Output the (X, Y) coordinate of the center of the cell containing the given text.  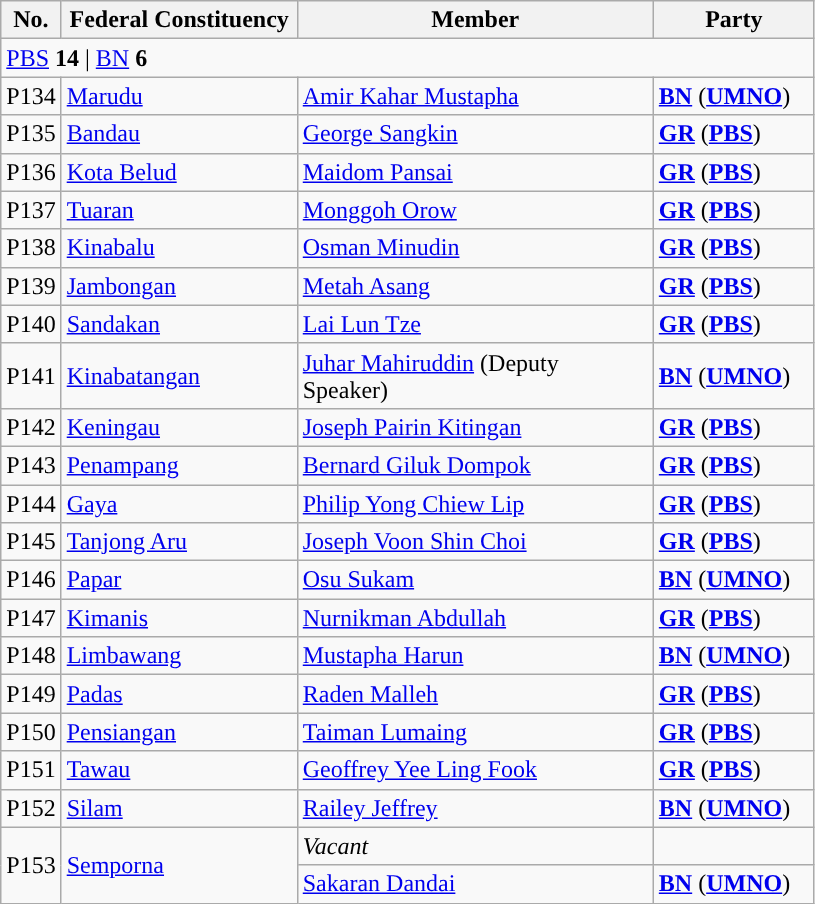
Bernard Giluk Dompok (475, 465)
Limbawang (179, 656)
P138 (31, 248)
Monggoh Orow (475, 210)
P145 (31, 542)
P134 (31, 96)
Sakaran Dandai (475, 884)
Silam (179, 808)
Philip Yong Chiew Lip (475, 503)
Railey Jeffrey (475, 808)
Metah Asang (475, 286)
P143 (31, 465)
P137 (31, 210)
Vacant (475, 846)
Raden Malleh (475, 694)
Jambongan (179, 286)
Geoffrey Yee Ling Fook (475, 770)
Penampang (179, 465)
Marudu (179, 96)
Kinabatangan (179, 376)
Semporna (179, 865)
Kota Belud (179, 172)
Kimanis (179, 618)
P147 (31, 618)
P144 (31, 503)
Tawau (179, 770)
Papar (179, 580)
Joseph Pairin Kitingan (475, 427)
P142 (31, 427)
Federal Constituency (179, 20)
P151 (31, 770)
P135 (31, 134)
Bandau (179, 134)
Keningau (179, 427)
PBS 14 | BN 6 (408, 58)
Mustapha Harun (475, 656)
Osman Minudin (475, 248)
Lai Lun Tze (475, 324)
Nurnikman Abdullah (475, 618)
Kinabalu (179, 248)
Taiman Lumaing (475, 732)
Party (734, 20)
Gaya (179, 503)
Juhar Mahiruddin (Deputy Speaker) (475, 376)
P153 (31, 865)
Tanjong Aru (179, 542)
P136 (31, 172)
Osu Sukam (475, 580)
George Sangkin (475, 134)
Pensiangan (179, 732)
No. (31, 20)
P152 (31, 808)
P148 (31, 656)
P150 (31, 732)
Sandakan (179, 324)
P149 (31, 694)
P139 (31, 286)
Joseph Voon Shin Choi (475, 542)
Tuaran (179, 210)
Padas (179, 694)
P141 (31, 376)
Maidom Pansai (475, 172)
P140 (31, 324)
Amir Kahar Mustapha (475, 96)
Member (475, 20)
P146 (31, 580)
